Provide the (x, y) coordinate of the cell's center where the given text is located.  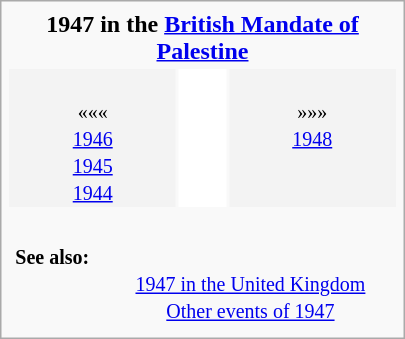
See also: 1947 in the United KingdomOther events of 1947 (202, 270)
1947 in the United KingdomOther events of 1947 (251, 284)
1947 in the British Mandate of Palestine (202, 38)
«««194619451944 (92, 138)
»»»1948 (312, 138)
See also: (60, 284)
